Detect which cell encompasses the target text, then output its (x, y) center coordinate. 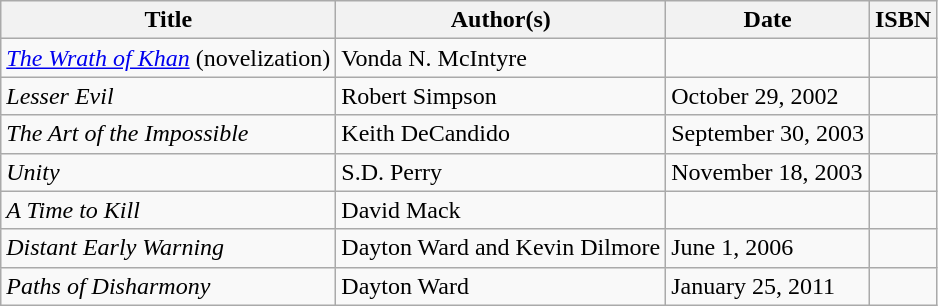
Dayton Ward (501, 286)
Distant Early Warning (168, 248)
Dayton Ward and Kevin Dilmore (501, 248)
Robert Simpson (501, 96)
September 30, 2003 (768, 134)
Keith DeCandido (501, 134)
October 29, 2002 (768, 96)
David Mack (501, 210)
ISBN (902, 20)
A Time to Kill (168, 210)
S.D. Perry (501, 172)
Lesser Evil (168, 96)
Title (168, 20)
Unity (168, 172)
Author(s) (501, 20)
June 1, 2006 (768, 248)
The Wrath of Khan (novelization) (168, 58)
Date (768, 20)
November 18, 2003 (768, 172)
Paths of Disharmony (168, 286)
The Art of the Impossible (168, 134)
January 25, 2011 (768, 286)
Vonda N. McIntyre (501, 58)
